From the cell containing the given text, extract its center point as (x, y) coordinate. 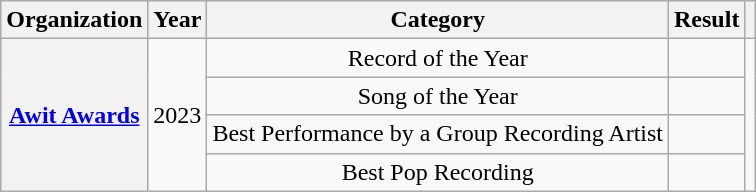
Record of the Year (438, 58)
Organization (74, 20)
Result (707, 20)
Best Performance by a Group Recording Artist (438, 134)
Year (178, 20)
Song of the Year (438, 96)
2023 (178, 115)
Category (438, 20)
Best Pop Recording (438, 172)
Awit Awards (74, 115)
